For the text-containing cell, return its midpoint in (x, y) coordinate format. 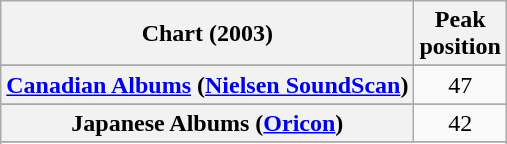
Chart (2003) (208, 34)
47 (460, 85)
Canadian Albums (Nielsen SoundScan) (208, 85)
Peakposition (460, 34)
42 (460, 123)
Japanese Albums (Oricon) (208, 123)
